Locate the cell with the specified text and output its [x, y] center coordinate. 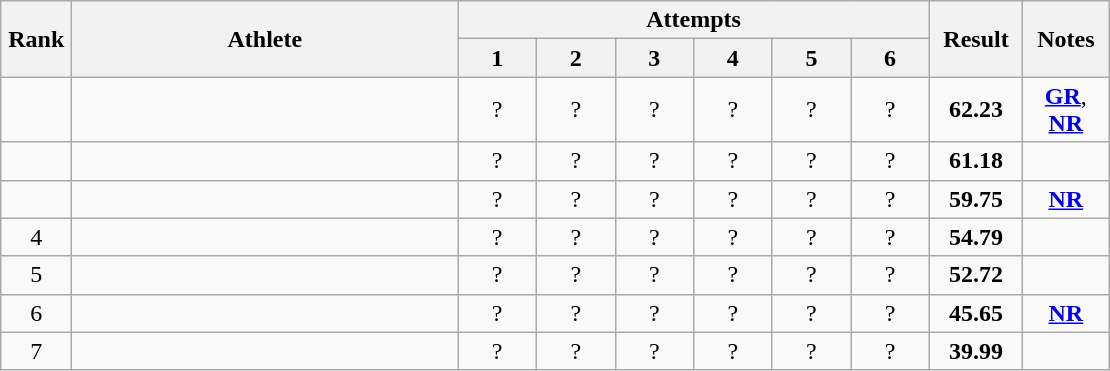
Notes [1066, 39]
Attempts [694, 20]
62.23 [976, 110]
Rank [36, 39]
61.18 [976, 161]
39.99 [976, 351]
1 [498, 58]
45.65 [976, 313]
Result [976, 39]
7 [36, 351]
52.72 [976, 275]
3 [654, 58]
GR, NR [1066, 110]
59.75 [976, 199]
2 [576, 58]
54.79 [976, 237]
Athlete [265, 39]
